From the cell containing the given text, extract its center point as [X, Y] coordinate. 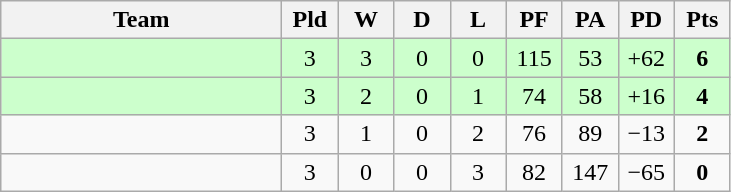
76 [534, 134]
−13 [646, 134]
+62 [646, 58]
53 [590, 58]
W [366, 20]
89 [590, 134]
115 [534, 58]
6 [702, 58]
Pld [310, 20]
−65 [646, 172]
4 [702, 96]
+16 [646, 96]
Pts [702, 20]
147 [590, 172]
58 [590, 96]
L [478, 20]
82 [534, 172]
74 [534, 96]
Team [142, 20]
PF [534, 20]
PD [646, 20]
PA [590, 20]
D [422, 20]
